Scan for the cell matching the given text and deliver its (x, y) coordinate at center. 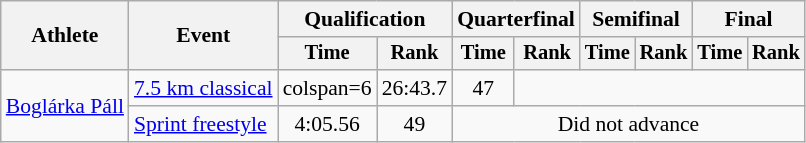
Athlete (65, 36)
4:05.56 (328, 124)
49 (414, 124)
Event (204, 36)
Sprint freestyle (204, 124)
Final (748, 19)
Semifinal (636, 19)
Quarterfinal (516, 19)
Boglárka Páll (65, 106)
colspan=6 (328, 88)
7.5 km classical (204, 88)
47 (483, 88)
26:43.7 (414, 88)
Qualification (366, 19)
Did not advance (628, 124)
